Provide the (x, y) coordinate of the cell's center where the given text is located.  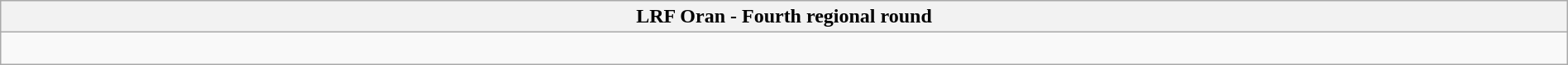
LRF Oran - Fourth regional round (784, 17)
